Locate the cell with the specified text and output its (X, Y) center coordinate. 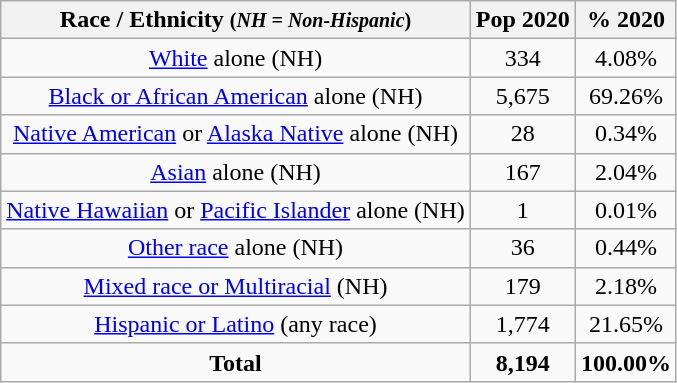
100.00% (626, 362)
179 (522, 286)
1 (522, 210)
Total (236, 362)
8,194 (522, 362)
Race / Ethnicity (NH = Non-Hispanic) (236, 20)
Asian alone (NH) (236, 172)
28 (522, 134)
Black or African American alone (NH) (236, 96)
4.08% (626, 58)
36 (522, 248)
Pop 2020 (522, 20)
2.18% (626, 286)
2.04% (626, 172)
5,675 (522, 96)
Mixed race or Multiracial (NH) (236, 286)
0.01% (626, 210)
% 2020 (626, 20)
Other race alone (NH) (236, 248)
1,774 (522, 324)
69.26% (626, 96)
Hispanic or Latino (any race) (236, 324)
0.44% (626, 248)
0.34% (626, 134)
21.65% (626, 324)
167 (522, 172)
White alone (NH) (236, 58)
Native American or Alaska Native alone (NH) (236, 134)
Native Hawaiian or Pacific Islander alone (NH) (236, 210)
334 (522, 58)
